Return the (x, y) coordinate for the center point of the cell that contains the specified text.  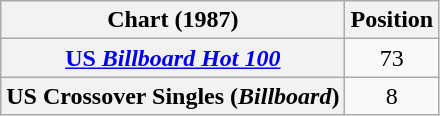
US Billboard Hot 100 (173, 58)
Position (392, 20)
73 (392, 58)
8 (392, 96)
Chart (1987) (173, 20)
US Crossover Singles (Billboard) (173, 96)
